Pinpoint the cell where the given text exists, returning its [x, y] midpoint coordinate. 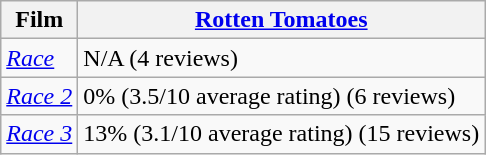
Race 2 [40, 96]
13% (3.1/10 average rating) (15 reviews) [282, 134]
Rotten Tomatoes [282, 20]
Race [40, 58]
N/A (4 reviews) [282, 58]
Film [40, 20]
0% (3.5/10 average rating) (6 reviews) [282, 96]
Race 3 [40, 134]
